Determine the (x, y) coordinate at the center of the cell enclosing the given text.  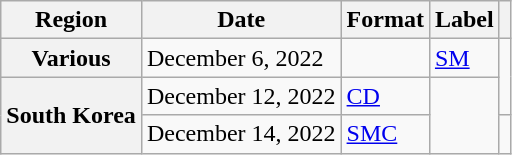
CD (385, 96)
SM (464, 58)
Format (385, 20)
Various (72, 58)
Label (464, 20)
Date (241, 20)
SMC (385, 134)
December 12, 2022 (241, 96)
December 14, 2022 (241, 134)
South Korea (72, 115)
Region (72, 20)
December 6, 2022 (241, 58)
